Locate the cell with the specified text and output its (x, y) center coordinate. 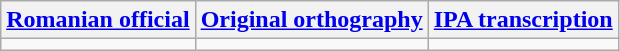
IPA transcription (523, 20)
Romanian official (98, 20)
Original orthography (312, 20)
